Find where the given text appears and provide that cell's center as (X, Y) coordinate. 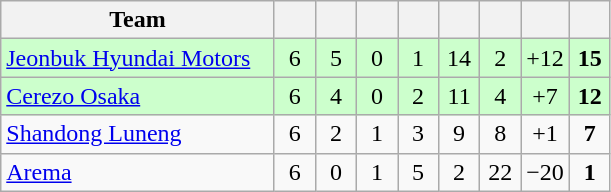
8 (500, 134)
Shandong Luneng (138, 134)
−20 (546, 172)
+7 (546, 96)
12 (590, 96)
9 (460, 134)
Jeonbuk Hyundai Motors (138, 58)
22 (500, 172)
3 (418, 134)
7 (590, 134)
+1 (546, 134)
Cerezo Osaka (138, 96)
15 (590, 58)
Arema (138, 172)
+12 (546, 58)
11 (460, 96)
14 (460, 58)
Team (138, 20)
